Locate the cell with the specified text and output its (x, y) center coordinate. 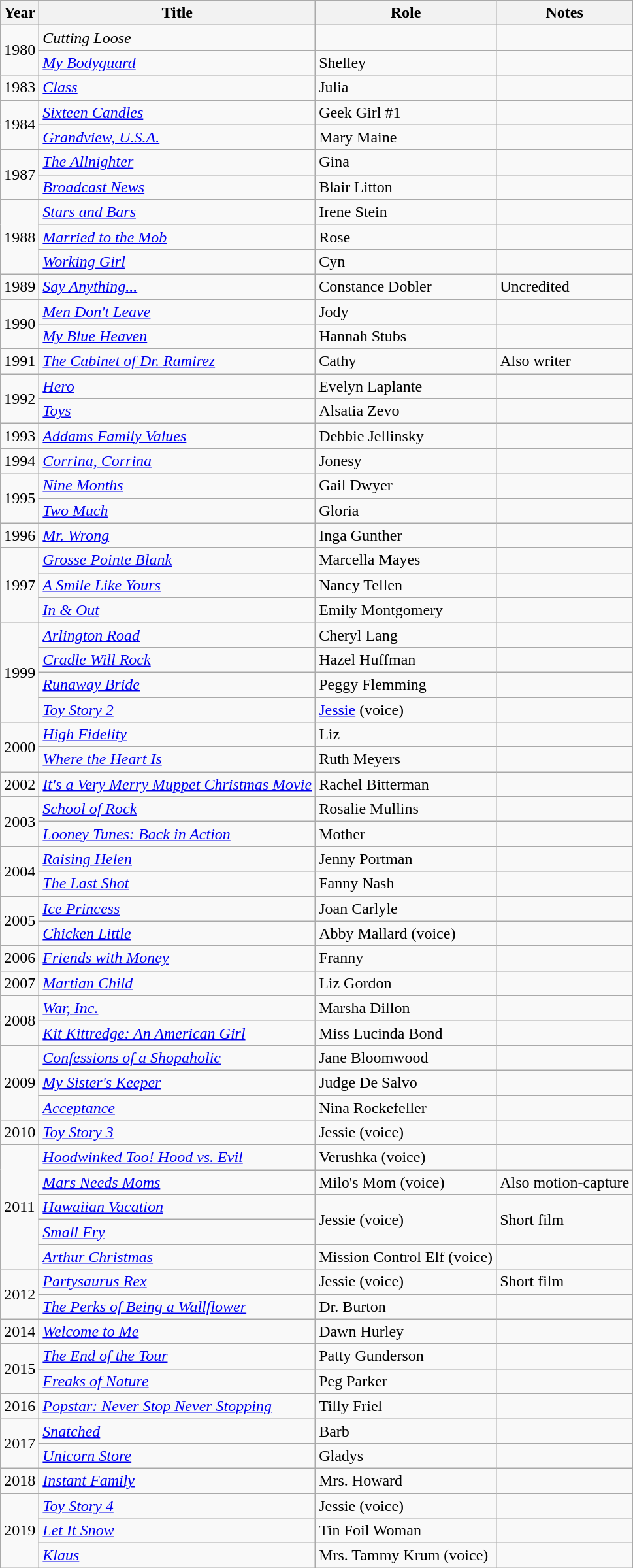
2010 (20, 1133)
Title (178, 13)
Judge De Salvo (406, 1082)
2012 (20, 1294)
Men Don't Leave (178, 312)
The Cabinet of Dr. Ramirez (178, 361)
Hoodwinked Too! Hood vs. Evil (178, 1158)
Mission Control Elf (voice) (406, 1257)
Marcella Mayes (406, 560)
Gladys (406, 1456)
Patty Gunderson (406, 1356)
Joan Carlyle (406, 909)
Rose (406, 237)
Mrs. Howard (406, 1480)
Year (20, 13)
Chicken Little (178, 933)
Popstar: Never Stop Never Stopping (178, 1406)
1989 (20, 286)
School of Rock (178, 809)
Broadcast News (178, 187)
Peg Parker (406, 1381)
Constance Dobler (406, 286)
Sixteen Candles (178, 112)
Abby Mallard (voice) (406, 933)
Tin Foil Woman (406, 1531)
Working Girl (178, 261)
2004 (20, 871)
Arthur Christmas (178, 1257)
Franny (406, 958)
Kit Kittredge: An American Girl (178, 1033)
The End of the Tour (178, 1356)
Freaks of Nature (178, 1381)
1988 (20, 237)
Uncredited (564, 286)
Emily Montgomery (406, 610)
Klaus (178, 1556)
Toys (178, 411)
Inga Gunther (406, 535)
Married to the Mob (178, 237)
Shelley (406, 63)
Class (178, 88)
The Allnighter (178, 162)
Cathy (406, 361)
Mary Maine (406, 137)
Mrs. Tammy Krum (voice) (406, 1556)
2002 (20, 784)
2014 (20, 1331)
Also motion-capture (564, 1182)
2011 (20, 1207)
Rachel Bitterman (406, 784)
Nancy Tellen (406, 585)
Friends with Money (178, 958)
Two Much (178, 510)
Evelyn Laplante (406, 386)
1999 (20, 672)
1984 (20, 125)
2005 (20, 921)
Confessions of a Shopaholic (178, 1058)
Cradle Will Rock (178, 659)
1996 (20, 535)
My Bodyguard (178, 63)
It's a Very Merry Muppet Christmas Movie (178, 784)
1995 (20, 498)
Martian Child (178, 983)
Peggy Flemming (406, 684)
My Sister's Keeper (178, 1082)
Hannah Stubs (406, 337)
Hawaiian Vacation (178, 1207)
Grandview, U.S.A. (178, 137)
Blair Litton (406, 187)
Grosse Pointe Blank (178, 560)
Say Anything... (178, 286)
Looney Tunes: Back in Action (178, 834)
Unicorn Store (178, 1456)
Nine Months (178, 486)
Hazel Huffman (406, 659)
Partysaurus Rex (178, 1282)
Small Fry (178, 1232)
2019 (20, 1530)
1993 (20, 436)
Where the Heart Is (178, 759)
1980 (20, 50)
Nina Rockefeller (406, 1108)
Also writer (564, 361)
Mother (406, 834)
Dawn Hurley (406, 1331)
War, Inc. (178, 1008)
Toy Story 3 (178, 1133)
2007 (20, 983)
Geek Girl #1 (406, 112)
The Perks of Being a Wallflower (178, 1307)
Cutting Loose (178, 38)
2016 (20, 1406)
Notes (564, 13)
Alsatia Zevo (406, 411)
Snatched (178, 1431)
Gina (406, 162)
Acceptance (178, 1108)
Jody (406, 312)
Toy Story 2 (178, 709)
Jonesy (406, 461)
Raising Helen (178, 859)
Milo's Mom (voice) (406, 1182)
2018 (20, 1480)
2017 (20, 1443)
2009 (20, 1082)
Gail Dwyer (406, 486)
1991 (20, 361)
1990 (20, 324)
2015 (20, 1369)
Instant Family (178, 1480)
Cheryl Lang (406, 635)
Role (406, 13)
Mars Needs Moms (178, 1182)
My Blue Heaven (178, 337)
Marsha Dillon (406, 1008)
Corrina, Corrina (178, 461)
Irene Stein (406, 212)
Mr. Wrong (178, 535)
Julia (406, 88)
2000 (20, 747)
Runaway Bride (178, 684)
Verushka (voice) (406, 1158)
1987 (20, 175)
Dr. Burton (406, 1307)
1997 (20, 585)
Tilly Friel (406, 1406)
Arlington Road (178, 635)
Welcome to Me (178, 1331)
Ruth Meyers (406, 759)
Ice Princess (178, 909)
Jane Bloomwood (406, 1058)
Hero (178, 386)
The Last Shot (178, 884)
In & Out (178, 610)
2003 (20, 822)
A Smile Like Yours (178, 585)
Cyn (406, 261)
Jenny Portman (406, 859)
Miss Lucinda Bond (406, 1033)
Debbie Jellinsky (406, 436)
High Fidelity (178, 735)
Gloria (406, 510)
Stars and Bars (178, 212)
Rosalie Mullins (406, 809)
Liz Gordon (406, 983)
1992 (20, 399)
Addams Family Values (178, 436)
1983 (20, 88)
2008 (20, 1020)
Let It Snow (178, 1531)
1994 (20, 461)
Barb (406, 1431)
Toy Story 4 (178, 1505)
Liz (406, 735)
Fanny Nash (406, 884)
2006 (20, 958)
